For the text-containing cell, return its midpoint in [x, y] coordinate format. 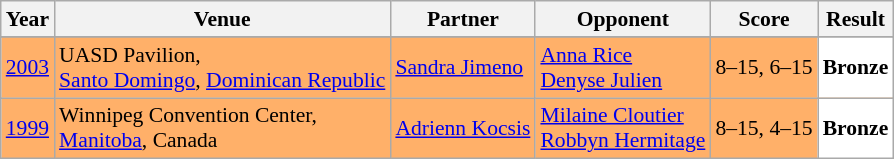
Adrienn Kocsis [462, 128]
1999 [28, 128]
8–15, 6–15 [764, 68]
Result [856, 19]
2003 [28, 68]
Opponent [622, 19]
Winnipeg Convention Center,Manitoba, Canada [222, 128]
8–15, 4–15 [764, 128]
Milaine Cloutier Robbyn Hermitage [622, 128]
Score [764, 19]
Anna Rice Denyse Julien [622, 68]
Partner [462, 19]
Year [28, 19]
Venue [222, 19]
UASD Pavilion,Santo Domingo, Dominican Republic [222, 68]
Sandra Jimeno [462, 68]
